Locate the cell with the specified text and output its (x, y) center coordinate. 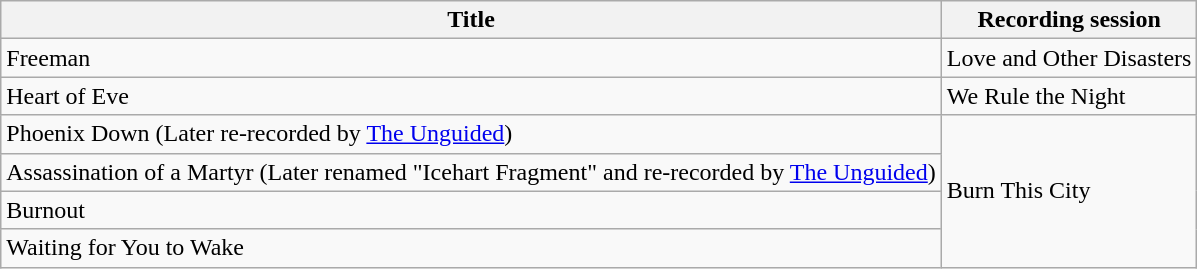
We Rule the Night (1069, 96)
Heart of Eve (472, 96)
Title (472, 20)
Love and Other Disasters (1069, 58)
Freeman (472, 58)
Burn This City (1069, 191)
Waiting for You to Wake (472, 248)
Assassination of a Martyr (Later renamed "Icehart Fragment" and re-recorded by The Unguided) (472, 172)
Recording session (1069, 20)
Phoenix Down (Later re-recorded by The Unguided) (472, 134)
Burnout (472, 210)
